Search for the cell housing the specified text and yield its [x, y] center coordinate. 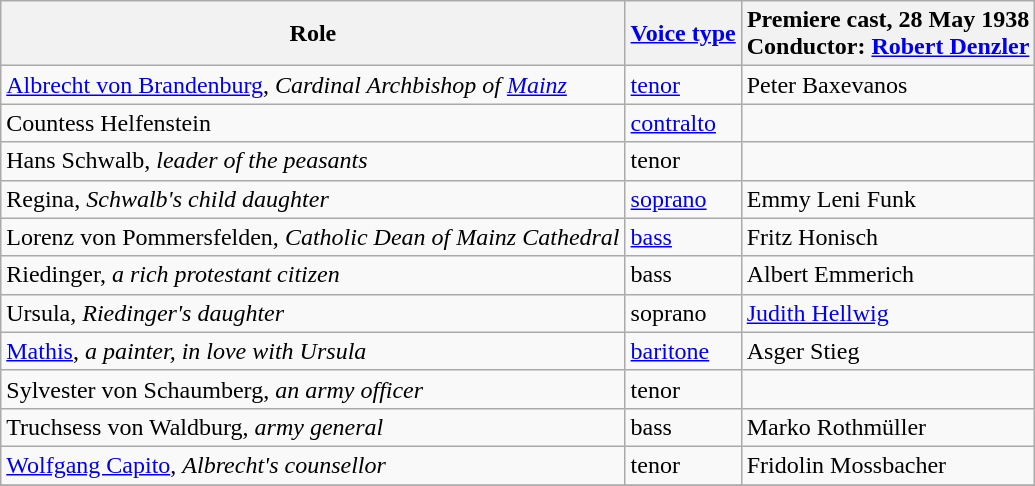
Sylvester von Schaumberg, an army officer [313, 389]
Ursula, Riedinger's daughter [313, 313]
Albrecht von Brandenburg, Cardinal Archbishop of Mainz [313, 85]
Regina, Schwalb's child daughter [313, 199]
Lorenz von Pommersfelden, Catholic Dean of Mainz Cathedral [313, 237]
Asger Stieg [888, 351]
Mathis, a painter, in love with Ursula [313, 351]
Fritz Honisch [888, 237]
Countess Helfenstein [313, 123]
Voice type [683, 34]
Wolfgang Capito, Albrecht's counsellor [313, 465]
Albert Emmerich [888, 275]
Riedinger, a rich protestant citizen [313, 275]
Premiere cast, 28 May 1938 Conductor: Robert Denzler [888, 34]
Hans Schwalb, leader of the peasants [313, 161]
Truchsess von Waldburg, army general [313, 427]
Role [313, 34]
baritone [683, 351]
Peter Baxevanos [888, 85]
Judith Hellwig [888, 313]
Fridolin Mossbacher [888, 465]
Marko Rothmüller [888, 427]
contralto [683, 123]
Emmy Leni Funk [888, 199]
